Return the [X, Y] coordinate for the center point of the cell that contains the specified text.  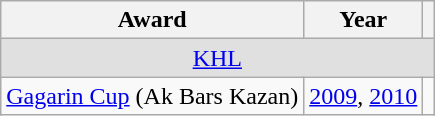
Year [364, 20]
KHL [218, 58]
Award [152, 20]
2009, 2010 [364, 96]
Gagarin Cup (Ak Bars Kazan) [152, 96]
